Scan for the cell matching the given text and deliver its (x, y) coordinate at center. 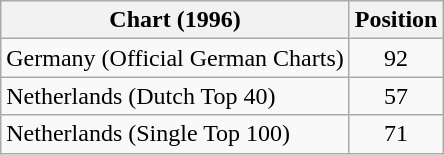
57 (396, 96)
71 (396, 134)
92 (396, 58)
Chart (1996) (175, 20)
Netherlands (Single Top 100) (175, 134)
Germany (Official German Charts) (175, 58)
Position (396, 20)
Netherlands (Dutch Top 40) (175, 96)
